Provide the [x, y] coordinate of the cell's center where the given text is located.  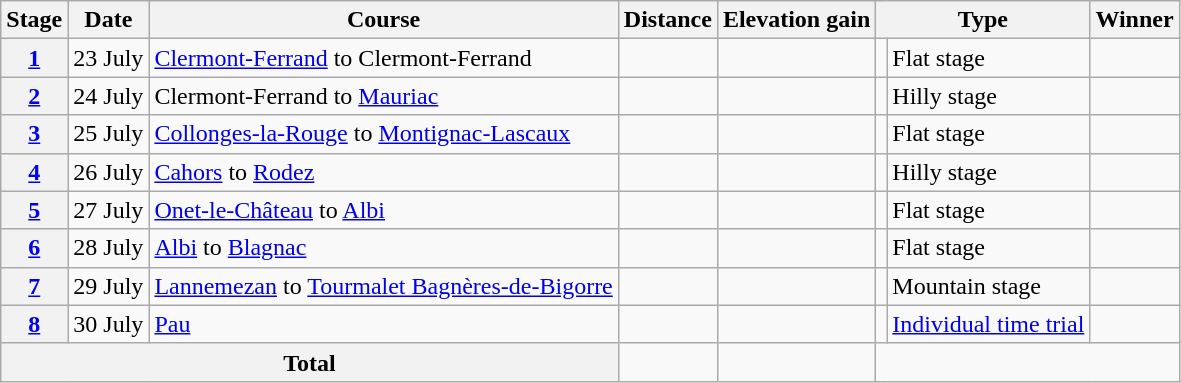
27 July [108, 210]
Collonges-la-Rouge to Montignac-Lascaux [384, 134]
Course [384, 20]
2 [34, 96]
Individual time trial [988, 324]
Onet-le-Château to Albi [384, 210]
Mountain stage [988, 286]
Type [983, 20]
7 [34, 286]
4 [34, 172]
Elevation gain [796, 20]
5 [34, 210]
Date [108, 20]
Cahors to Rodez [384, 172]
Distance [668, 20]
30 July [108, 324]
8 [34, 324]
Stage [34, 20]
Winner [1134, 20]
Pau [384, 324]
Clermont-Ferrand to Clermont-Ferrand [384, 58]
Albi to Blagnac [384, 248]
29 July [108, 286]
Clermont-Ferrand to Mauriac [384, 96]
Lannemezan to Tourmalet Bagnères-de-Bigorre [384, 286]
25 July [108, 134]
3 [34, 134]
28 July [108, 248]
1 [34, 58]
24 July [108, 96]
23 July [108, 58]
Total [310, 362]
6 [34, 248]
26 July [108, 172]
